Capture the cell that displays the provided text and extract its (x, y) central coordinate. 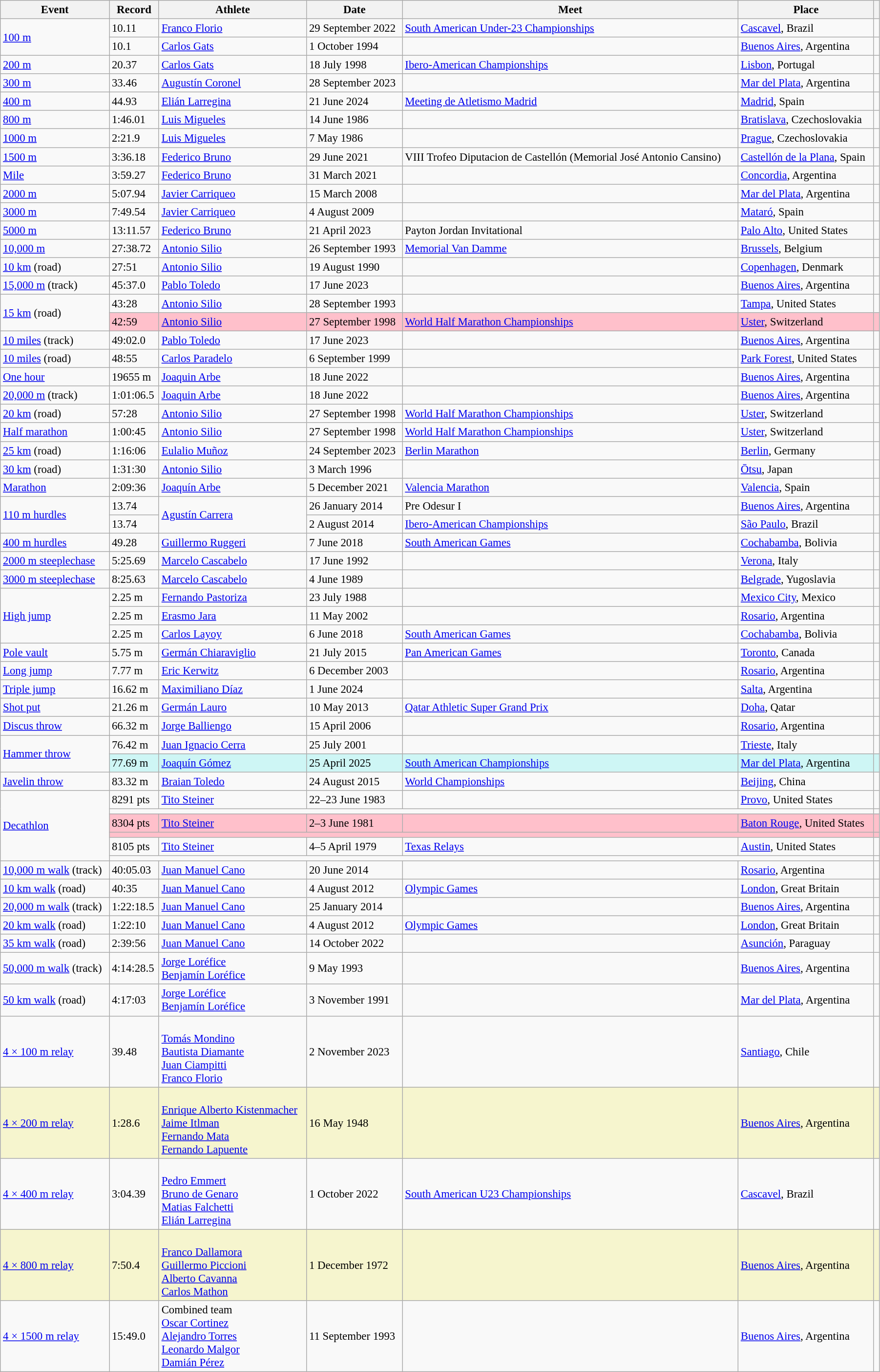
7.77 m (134, 671)
Salta, Argentina (806, 689)
Eric Kerwitz (232, 671)
Texas Relays (570, 847)
Verona, Italy (806, 561)
20 June 2014 (355, 870)
20,000 m walk (track) (55, 907)
5:25.69 (134, 561)
49.28 (134, 542)
9 May 1993 (355, 968)
19 August 1990 (355, 267)
400 m hurdles (55, 542)
Baton Rouge, United States (806, 823)
28 September 2023 (355, 83)
6 September 1999 (355, 359)
15 March 2008 (355, 193)
Maximiliano Díaz (232, 689)
Asunción, Paraguay (806, 943)
35 km walk (road) (55, 943)
Mile (55, 175)
Bratislava, Czechoslovakia (806, 120)
Meet (570, 10)
22–23 June 1983 (355, 799)
10.1 (134, 46)
7:50.4 (134, 1265)
16.62 m (134, 689)
4 × 100 m relay (55, 1051)
Jorge Balliengo (232, 726)
18 July 1998 (355, 65)
21 June 2024 (355, 102)
Carlos Paradelo (232, 359)
2:21.9 (134, 138)
2:09:36 (134, 487)
Agustín Carrera (232, 515)
Belgrade, Yugoslavia (806, 579)
Franco Florio (232, 28)
28 September 1993 (355, 303)
15:49.0 (134, 1336)
21 April 2023 (355, 230)
33.46 (134, 83)
Athlete (232, 10)
Ōtsu, Japan (806, 469)
Concordia, Argentina (806, 175)
4 June 1989 (355, 579)
1:01:06.5 (134, 395)
4 × 400 m relay (55, 1194)
25 July 2001 (355, 745)
1:22:18.5 (134, 907)
57:28 (134, 414)
Qatar Athletic Super Grand Prix (570, 708)
High jump (55, 616)
30 km (road) (55, 469)
42:59 (134, 322)
Triple jump (55, 689)
Marathon (55, 487)
29 September 2022 (355, 28)
10,000 m (55, 249)
Germán Lauro (232, 708)
4–5 April 1979 (355, 847)
10 km walk (road) (55, 889)
25 January 2014 (355, 907)
5 December 2021 (355, 487)
3:04.39 (134, 1194)
1 June 2024 (355, 689)
Augustín Coronel (232, 83)
21 July 2015 (355, 653)
26 September 1993 (355, 249)
1500 m (55, 157)
South American Championships (570, 763)
1 December 1972 (355, 1265)
Mexico City, Mexico (806, 598)
27:51 (134, 267)
100 m (55, 37)
4 × 200 m relay (55, 1123)
Hammer throw (55, 753)
20.37 (134, 65)
2:39:56 (134, 943)
45:37.0 (134, 285)
Germán Chiaraviglio (232, 653)
Erasmo Jara (232, 616)
2 August 2014 (355, 524)
Event (55, 10)
5000 m (55, 230)
Berlin Marathon (570, 450)
48:55 (134, 359)
11 September 1993 (355, 1336)
43:28 (134, 303)
10 miles (road) (55, 359)
Lisbon, Portugal (806, 65)
23 July 1988 (355, 598)
14 June 1986 (355, 120)
8105 pts (134, 847)
5.75 m (134, 653)
Combined teamOscar CortinezAlejandro TorresLeonardo MalgorDamián Pérez (232, 1336)
1:00:45 (134, 432)
17 June 1992 (355, 561)
Javelin throw (55, 781)
7 June 2018 (355, 542)
8:25.63 (134, 579)
One hour (55, 377)
Memorial Van Damme (570, 249)
Valencia Marathon (570, 487)
Decathlon (55, 826)
25 km (road) (55, 450)
Carlos Layoy (232, 634)
19655 m (134, 377)
44.93 (134, 102)
Fernando Pastoriza (232, 598)
1:22:10 (134, 925)
Discus throw (55, 726)
5:07.94 (134, 193)
Juan Ignacio Cerra (232, 745)
Enrique Alberto KistenmacherJaime ItlmanFernando MataFernando Lapuente (232, 1123)
Brussels, Belgium (806, 249)
Provo, United States (806, 799)
20,000 m (track) (55, 395)
10 km (road) (55, 267)
300 m (55, 83)
Joaquín Arbe (232, 487)
Valencia, Spain (806, 487)
1 October 2022 (355, 1194)
15 April 2006 (355, 726)
Castellón de la Plana, Spain (806, 157)
2–3 June 1981 (355, 823)
Doha, Qatar (806, 708)
1:16:06 (134, 450)
South American U23 Championships (570, 1194)
Place (806, 10)
20 km (road) (55, 414)
Long jump (55, 671)
South American Under-23 Championships (570, 28)
Pre Odesur I (570, 506)
49:02.0 (134, 341)
20 km walk (road) (55, 925)
21.26 m (134, 708)
40:05.03 (134, 870)
Franco DallamoraGuillermo PiccioniAlberto CavannaCarlos Mathon (232, 1265)
6 December 2003 (355, 671)
Toronto, Canada (806, 653)
200 m (55, 65)
10 miles (track) (55, 341)
Austin, United States (806, 847)
World Championships (570, 781)
7 May 1986 (355, 138)
Payton Jordan Invitational (570, 230)
Park Forest, United States (806, 359)
50,000 m walk (track) (55, 968)
Prague, Czechoslovakia (806, 138)
26 January 2014 (355, 506)
3:36.18 (134, 157)
11 May 2002 (355, 616)
2000 m steeplechase (55, 561)
13:11.57 (134, 230)
1 October 1994 (355, 46)
Meeting de Atletismo Madrid (570, 102)
110 m hurdles (55, 515)
50 km walk (road) (55, 1001)
400 m (55, 102)
Tomás MondinoBautista DiamanteJuan CiampittiFranco Florio (232, 1051)
Madrid, Spain (806, 102)
Pan American Games (570, 653)
Copenhagen, Denmark (806, 267)
15 km (road) (55, 313)
Shot put (55, 708)
15,000 m (track) (55, 285)
Tampa, United States (806, 303)
2 November 2023 (355, 1051)
VIII Trofeo Diputacion de Castellón (Memorial José Antonio Cansino) (570, 157)
14 October 2022 (355, 943)
7:49.54 (134, 212)
77.69 m (134, 763)
Joaquín Gómez (232, 763)
1:28.6 (134, 1123)
3000 m steeplechase (55, 579)
16 May 1948 (355, 1123)
31 March 2021 (355, 175)
29 June 2021 (355, 157)
800 m (55, 120)
40:35 (134, 889)
4 August 2009 (355, 212)
24 August 2015 (355, 781)
Elián Larregina (232, 102)
Mataró, Spain (806, 212)
Pole vault (55, 653)
1:31:30 (134, 469)
Palo Alto, United States (806, 230)
8304 pts (134, 823)
4:17:03 (134, 1001)
1:46.01 (134, 120)
10 May 2013 (355, 708)
10,000 m walk (track) (55, 870)
3 March 1996 (355, 469)
8291 pts (134, 799)
Record (134, 10)
3:59.27 (134, 175)
Trieste, Italy (806, 745)
10.11 (134, 28)
24 September 2023 (355, 450)
25 April 2025 (355, 763)
São Paulo, Brazil (806, 524)
76.42 m (134, 745)
Guillermo Ruggeri (232, 542)
4:14:28.5 (134, 968)
4 × 1500 m relay (55, 1336)
2000 m (55, 193)
6 June 2018 (355, 634)
Santiago, Chile (806, 1051)
66.32 m (134, 726)
3 November 1991 (355, 1001)
4 × 800 m relay (55, 1265)
Berlin, Germany (806, 450)
83.32 m (134, 781)
3000 m (55, 212)
Pedro EmmertBruno de GenaroMatias Falchetti Elián Larregina (232, 1194)
Beijing, China (806, 781)
Date (355, 10)
Braian Toledo (232, 781)
Half marathon (55, 432)
Eulalio Muñoz (232, 450)
27:38.72 (134, 249)
1000 m (55, 138)
39.48 (134, 1051)
